Capture the cell that displays the provided text and extract its (x, y) central coordinate. 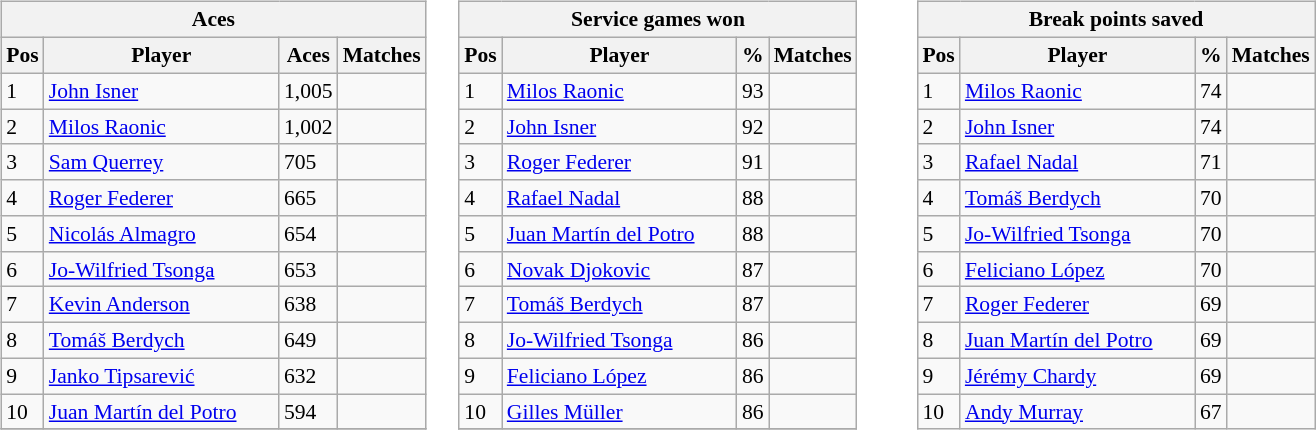
632 (308, 376)
Gilles Müller (620, 412)
Jérémy Chardy (1078, 376)
71 (1211, 162)
92 (753, 127)
Nicolás Almagro (162, 234)
1,002 (308, 127)
654 (308, 234)
Break points saved (1116, 20)
653 (308, 269)
Novak Djokovic (620, 269)
Sam Querrey (162, 162)
91 (753, 162)
705 (308, 162)
649 (308, 340)
1,005 (308, 91)
Service games won (658, 20)
Andy Murray (1078, 412)
Janko Tipsarević (162, 376)
93 (753, 91)
Kevin Anderson (162, 305)
594 (308, 412)
67 (1211, 412)
665 (308, 198)
638 (308, 305)
